Capture the cell that displays the provided text and extract its [x, y] central coordinate. 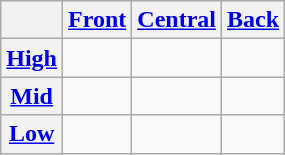
Back [254, 20]
High [32, 58]
Central [177, 20]
Low [32, 134]
Mid [32, 96]
Front [98, 20]
